Extract the (X, Y) coordinate from the center of the cell holding the provided text.  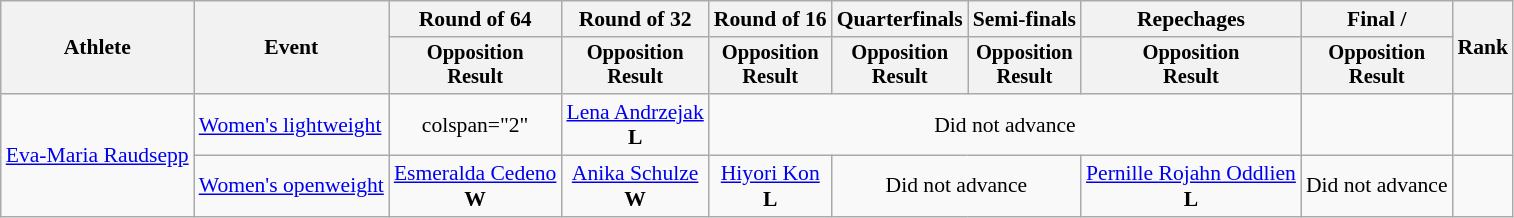
Eva-Maria Raudsepp (98, 155)
colspan="2" (476, 124)
Athlete (98, 48)
Round of 64 (476, 19)
Round of 32 (634, 19)
Semi-finals (1024, 19)
Women's openweight (292, 186)
Esmeralda CedenoW (476, 186)
Quarterfinals (900, 19)
Rank (1484, 48)
Women's lightweight (292, 124)
Lena AndrzejakL (634, 124)
Repechages (1191, 19)
Pernille Rojahn OddlienL (1191, 186)
Event (292, 48)
Hiyori KonL (770, 186)
Final / (1377, 19)
Round of 16 (770, 19)
Anika SchulzeW (634, 186)
